Find where the given text appears and provide that cell's center as (x, y) coordinate. 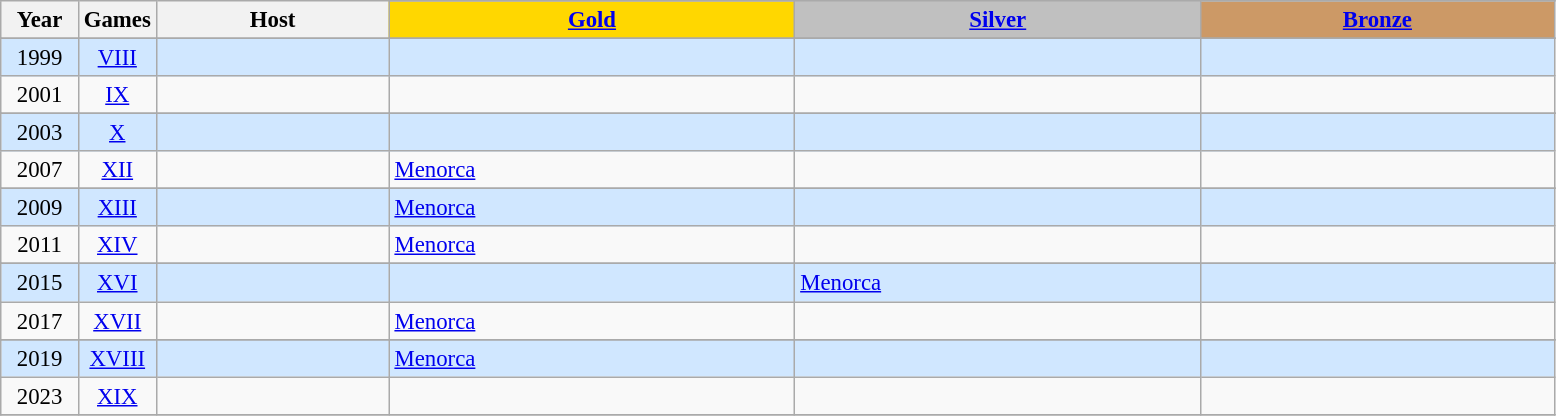
Bronze (1378, 20)
Games (117, 20)
2017 (40, 321)
XIV (117, 245)
2007 (40, 170)
2009 (40, 208)
XIII (117, 208)
2023 (40, 396)
IX (117, 95)
2003 (40, 133)
Gold (592, 20)
2011 (40, 245)
Host (272, 20)
VIII (117, 58)
XVIII (117, 358)
XIX (117, 396)
XVII (117, 321)
X (117, 133)
2001 (40, 95)
Year (40, 20)
2019 (40, 358)
XVI (117, 283)
2015 (40, 283)
Silver (998, 20)
XII (117, 170)
1999 (40, 58)
